Capture the cell that displays the provided text and extract its (x, y) central coordinate. 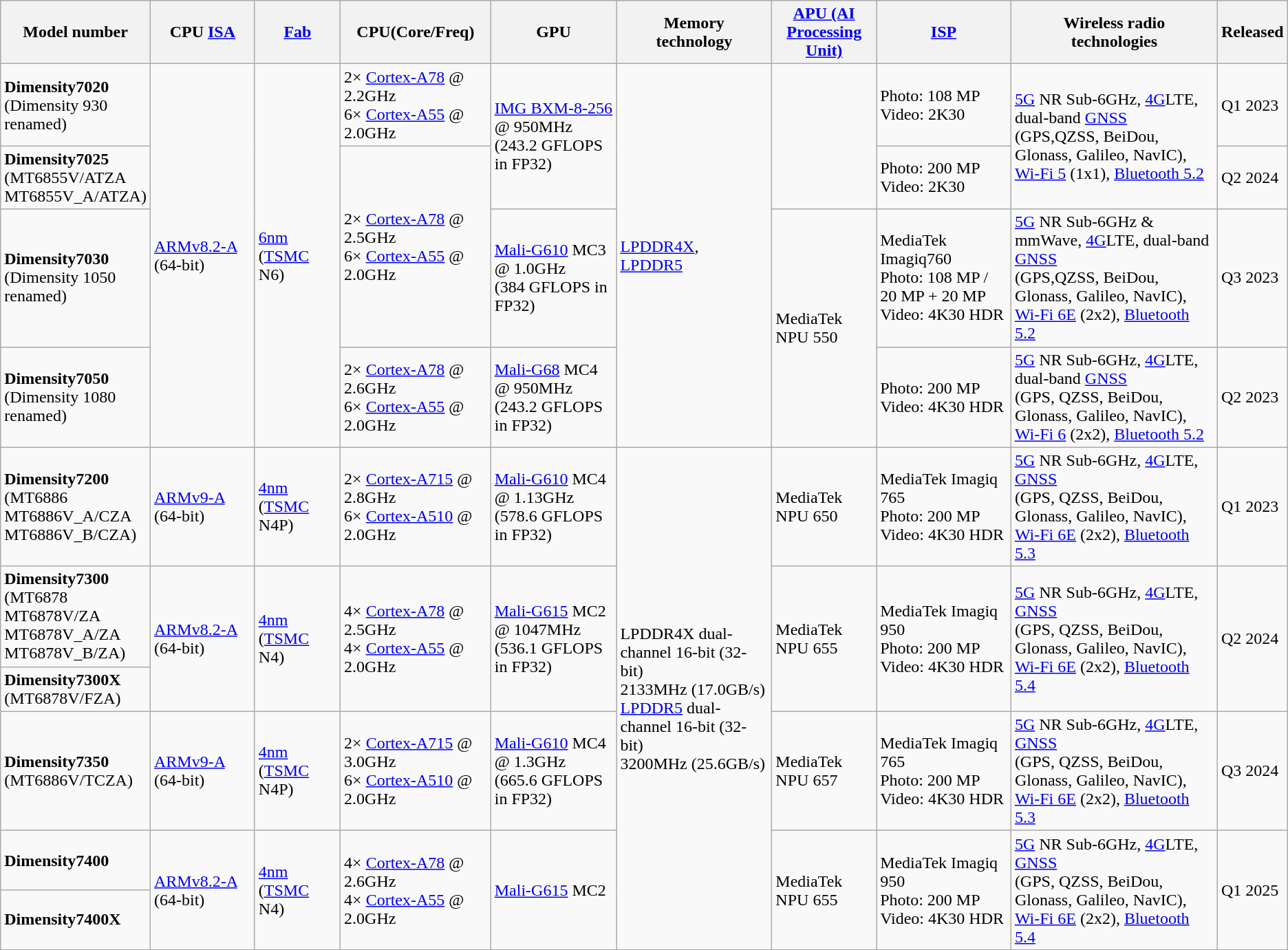
2× Cortex-A78 @ 2.6GHz6× Cortex-A55 @ 2.0GHz (416, 397)
Mali-G615 MC2 @ 1047MHz(536.1 GFLOPS in FP32) (553, 638)
CPU(Core/Freq) (416, 32)
5G NR Sub-6GHz, 4GLTE, dual-band GNSS(GPS, QZSS, BeiDou, Glonass, Galileo, NavIC), Wi-Fi 6 (2x2), Bluetooth 5.2 (1114, 397)
Q1 2025 (1252, 890)
Q3 2024 (1252, 770)
Photo: 200 MPVideo: 4K30 HDR (944, 397)
CPU ISA (202, 32)
Dimensity7400X (76, 920)
Mali-G610 MC3 @ 1.0GHz (384 GFLOPS in FP32) (553, 278)
Dimensity7200(MT6886 MT6886V_A/CZA MT6886V_B/CZA) (76, 506)
Dimensity7050(Dimensity 1080 renamed) (76, 397)
LPDDR4X, LPDDR5 (694, 256)
Mali-G615 MC2 (553, 890)
Dimensity7025(MT6855V/ATZAMT6855V_A/ATZA) (76, 177)
2× Cortex-A78 @ 2.2GHz6× Cortex-A55 @ 2.0GHz (416, 105)
Model number (76, 32)
MediaTek NPU 550 (824, 328)
Mali-G610 MC4 @ 1.3GHz(665.6 GFLOPS in FP32) (553, 770)
Q3 2023 (1252, 278)
2× Cortex-A715 @ 3.0GHz6× Cortex-A510 @ 2.0GHz (416, 770)
MediaTek NPU 650 (824, 506)
4× Cortex-A78 @ 2.5GHz4× Cortex-A55 @ 2.0GHz (416, 638)
Q2 2023 (1252, 397)
Dimensity7400 (76, 860)
GPU (553, 32)
Dimensity7300(MT6878 MT6878V/ZA MT6878V_A/ZA MT6878V_B/ZA) (76, 616)
Photo: 200 MPVideo: 2K30 (944, 177)
LPDDR4X dual-channel 16-bit (32-bit)2133MHz (17.0GB/s)LPDDR5 dual-channel 16-bit (32-bit)3200MHz (25.6GB/s) (694, 698)
Photo: 108 MPVideo: 2K30 (944, 105)
2× Cortex-A78 @ 2.5GHz6× Cortex-A55 @ 2.0GHz (416, 246)
Mali-G68 MC4 @ 950MHz(243.2 GFLOPS in FP32) (553, 397)
Dimensity7020(Dimensity 930 renamed) (76, 105)
Dimensity7350(MT6886V/TCZA) (76, 770)
4× Cortex-A78 @ 2.6GHz4× Cortex-A55 @ 2.0GHz (416, 890)
Memory technology (694, 32)
6nm (TSMC N6) (297, 256)
Mali-G610 MC4 @ 1.13GHz(578.6 GFLOPS in FP32) (553, 506)
Fab (297, 32)
APU (AI Processing Unit) (824, 32)
MediaTek NPU 657 (824, 770)
5G NR Sub-6GHz & mmWave, 4GLTE, dual-band GNSS(GPS,QZSS, BeiDou, Glonass, Galileo, NavIC), Wi-Fi 6E (2x2), Bluetooth 5.2 (1114, 278)
IMG BXM-8-256 @ 950MHz(243.2 GFLOPS in FP32) (553, 136)
ISP (944, 32)
Wireless radio technologies (1114, 32)
Released (1252, 32)
MediaTek Imagiq760Photo: 108 MP / 20 MP + 20 MPVideo: 4K30 HDR (944, 278)
Dimensity7030(Dimensity 1050 renamed) (76, 278)
2× Cortex-A715 @ 2.8GHz6× Cortex-A510 @ 2.0GHz (416, 506)
Dimensity7300X(MT6878V/FZA) (76, 689)
5G NR Sub-6GHz, 4GLTE, dual-band GNSS(GPS,QZSS, BeiDou, Glonass, Galileo, NavIC), Wi-Fi 5 (1x1), Bluetooth 5.2 (1114, 136)
